Output the [x, y] coordinate of the center of the cell containing the given text.  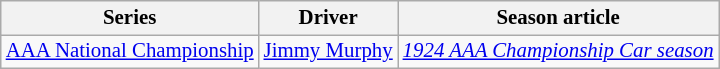
Jimmy Murphy [328, 51]
Series [130, 18]
Driver [328, 18]
1924 AAA Championship Car season [558, 51]
Season article [558, 18]
AAA National Championship [130, 51]
